Extract the (x, y) coordinate from the center of the cell holding the provided text.  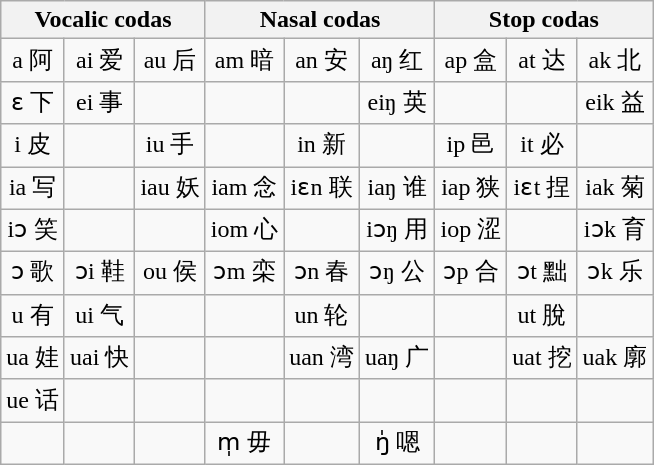
au 后 (170, 60)
Nasal codas (320, 20)
uai 快 (99, 358)
uan 湾 (322, 358)
in 新 (322, 146)
iaŋ 谁 (397, 188)
iɔ 笑 (33, 230)
iap 狭 (471, 188)
aŋ 红 (397, 60)
an 安 (322, 60)
a 阿 (33, 60)
iɔŋ 用 (397, 230)
u 有 (33, 316)
ou 侯 (170, 274)
ɔm 栾 (244, 274)
iu 手 (170, 146)
ui 气 (99, 316)
iam 念 (244, 188)
i 皮 (33, 146)
iɔk 育 (615, 230)
ɔt 黜 (542, 274)
uak 廓 (615, 358)
at 达 (542, 60)
ɔ 歌 (33, 274)
ue 话 (33, 400)
iom 心 (244, 230)
iak 菊 (615, 188)
ak 北 (615, 60)
ɔn 春 (322, 274)
iɛn 联 (322, 188)
ɛ 下 (33, 102)
ɔp 合 (471, 274)
ɔk 乐 (615, 274)
ei 事 (99, 102)
uat 挖 (542, 358)
uaŋ 广 (397, 358)
Stop codas (544, 20)
ŋ̍ 嗯 (397, 444)
iop 涩 (471, 230)
Vocalic codas (103, 20)
un 轮 (322, 316)
ɔi 鞋 (99, 274)
am 暗 (244, 60)
ut 脫 (542, 316)
ia 写 (33, 188)
m̩ 毋 (244, 444)
ai 爱 (99, 60)
iɛt 捏 (542, 188)
eiŋ 英 (397, 102)
it 必 (542, 146)
iau 妖 (170, 188)
ip 邑 (471, 146)
eik 益 (615, 102)
ua 娃 (33, 358)
ap 盒 (471, 60)
ɔŋ 公 (397, 274)
